Return the [x, y] coordinate for the center point of the cell that contains the specified text.  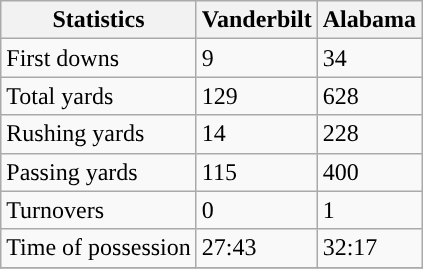
Vanderbilt [256, 20]
14 [256, 134]
27:43 [256, 248]
Turnovers [99, 210]
First downs [99, 58]
228 [369, 134]
Passing yards [99, 172]
Rushing yards [99, 134]
Total yards [99, 96]
1 [369, 210]
32:17 [369, 248]
115 [256, 172]
9 [256, 58]
0 [256, 210]
400 [369, 172]
34 [369, 58]
628 [369, 96]
129 [256, 96]
Statistics [99, 20]
Alabama [369, 20]
Time of possession [99, 248]
